Detect which cell encompasses the target text, then output its (x, y) center coordinate. 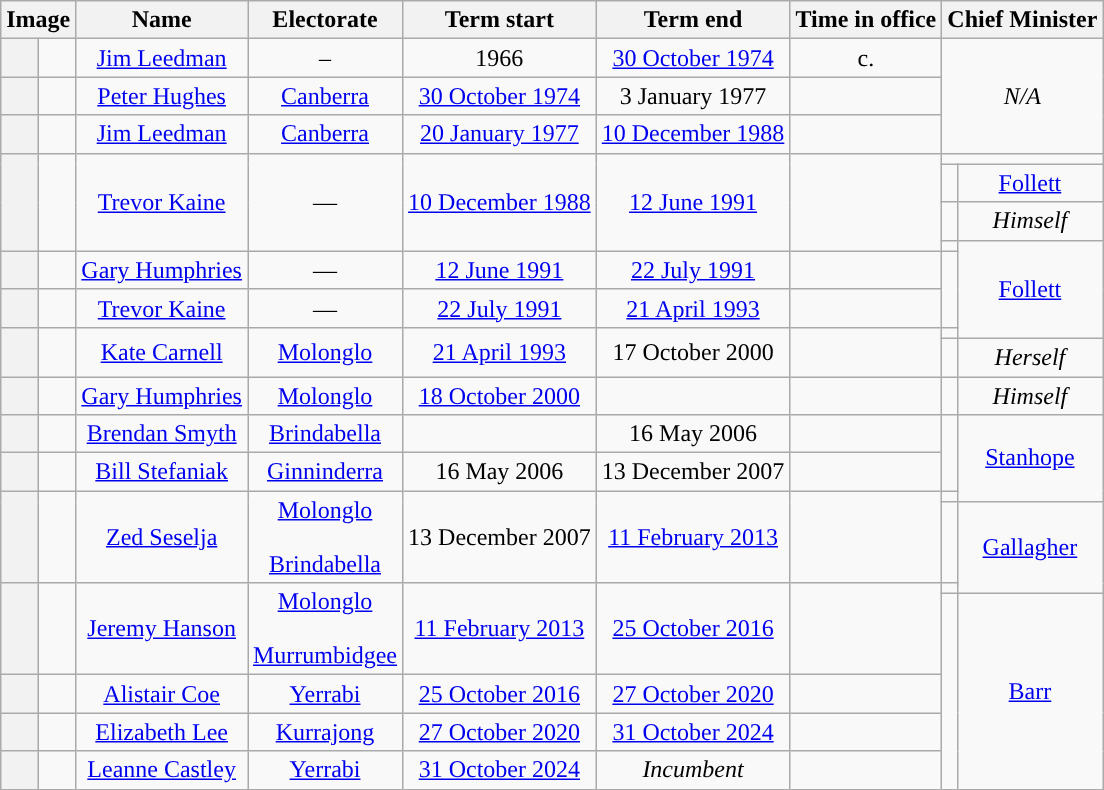
3 January 1977 (693, 96)
Name (162, 20)
Jeremy Hanson (162, 629)
N/A (1022, 96)
Stanhope (1030, 458)
Elizabeth Lee (162, 732)
Brendan Smyth (162, 434)
Term end (693, 20)
17 October 2000 (693, 352)
Alistair Coe (162, 694)
Bill Stefaniak (162, 472)
Incumbent (693, 770)
Molonglo Brindabella (326, 537)
20 January 1977 (500, 134)
Chief Minister (1022, 20)
Brindabella (326, 434)
Peter Hughes (162, 96)
Barr (1030, 692)
Herself (1030, 357)
Kurrajong (326, 732)
– (326, 58)
Ginninderra (326, 472)
Electorate (326, 20)
Molonglo Murrumbidgee (326, 629)
Leanne Castley (162, 770)
18 October 2000 (500, 395)
Time in office (866, 20)
c. (866, 58)
Image (38, 20)
1966 (500, 58)
Gallagher (1030, 548)
Zed Seselja (162, 537)
Term start (500, 20)
Kate Carnell (162, 352)
